From the cell containing the given text, extract its center point as (X, Y) coordinate. 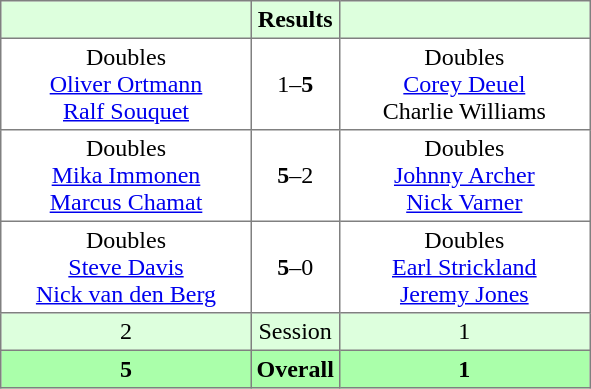
DoublesEarl StricklandJeremy Jones (464, 267)
Results (295, 20)
Session (295, 332)
5 (126, 369)
5–0 (295, 267)
DoublesMika ImmonenMarcus Chamat (126, 176)
Overall (295, 369)
DoublesCorey DeuelCharlie Williams (464, 84)
1–5 (295, 84)
DoublesSteve DavisNick van den Berg (126, 267)
DoublesOliver OrtmannRalf Souquet (126, 84)
2 (126, 332)
DoublesJohnny ArcherNick Varner (464, 176)
5–2 (295, 176)
